Extract the [X, Y] coordinate from the center of the cell holding the provided text.  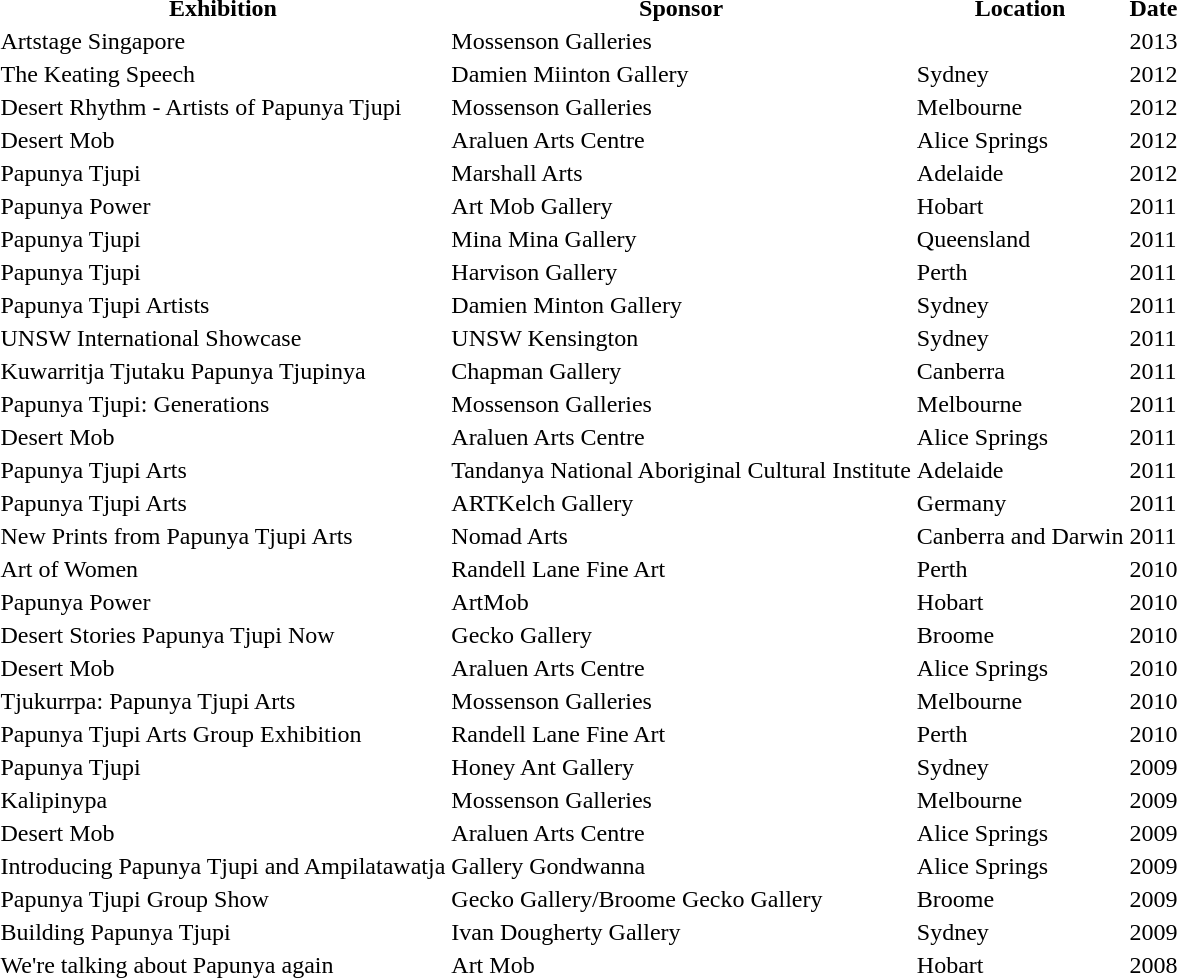
Damien Minton Gallery [682, 305]
Tandanya National Aboriginal Cultural Institute [682, 470]
Chapman Gallery [682, 371]
Marshall Arts [682, 173]
Gecko Gallery/Broome Gecko Gallery [682, 899]
Damien Miinton Gallery [682, 74]
Ivan Dougherty Gallery [682, 932]
Gecko Gallery [682, 635]
Canberra and Darwin [1020, 536]
UNSW Kensington [682, 338]
Canberra [1020, 371]
Nomad Arts [682, 536]
Mina Mina Gallery [682, 239]
ARTKelch Gallery [682, 503]
Art Mob Gallery [682, 206]
Gallery Gondwanna [682, 866]
Honey Ant Gallery [682, 767]
Queensland [1020, 239]
Harvison Gallery [682, 272]
Germany [1020, 503]
ArtMob [682, 602]
